Provide the [X, Y] coordinate of the cell's center where the given text is located.  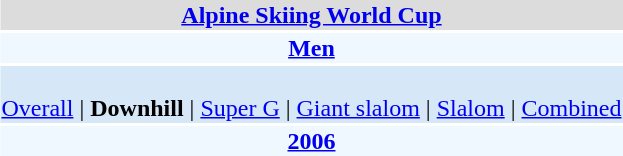
Men [312, 48]
2006 [312, 141]
Overall | Downhill | Super G | Giant slalom | Slalom | Combined [312, 94]
Alpine Skiing World Cup [312, 15]
